For the text-containing cell, return its midpoint in (X, Y) coordinate format. 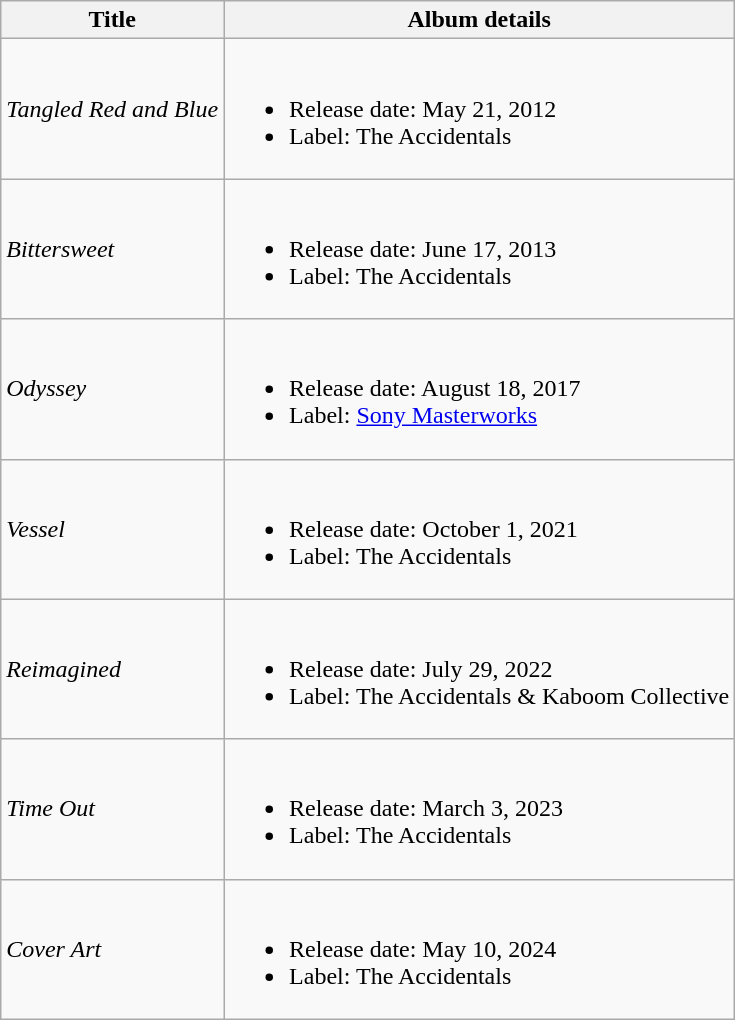
Vessel (112, 529)
Reimagined (112, 669)
Release date: March 3, 2023Label: The Accidentals (480, 809)
Title (112, 20)
Release date: June 17, 2013Label: The Accidentals (480, 249)
Time Out (112, 809)
Release date: May 10, 2024Label: The Accidentals (480, 949)
Release date: October 1, 2021Label: The Accidentals (480, 529)
Release date: August 18, 2017Label: Sony Masterworks (480, 389)
Bittersweet (112, 249)
Tangled Red and Blue (112, 109)
Odyssey (112, 389)
Cover Art (112, 949)
Album details (480, 20)
Release date: May 21, 2012Label: The Accidentals (480, 109)
Release date: July 29, 2022Label: The Accidentals & Kaboom Collective (480, 669)
